Extract the (X, Y) coordinate from the center of the cell holding the provided text.  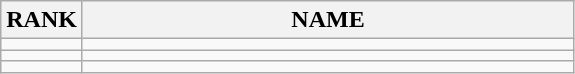
RANK (42, 20)
NAME (328, 20)
